For the text-containing cell, return its midpoint in (x, y) coordinate format. 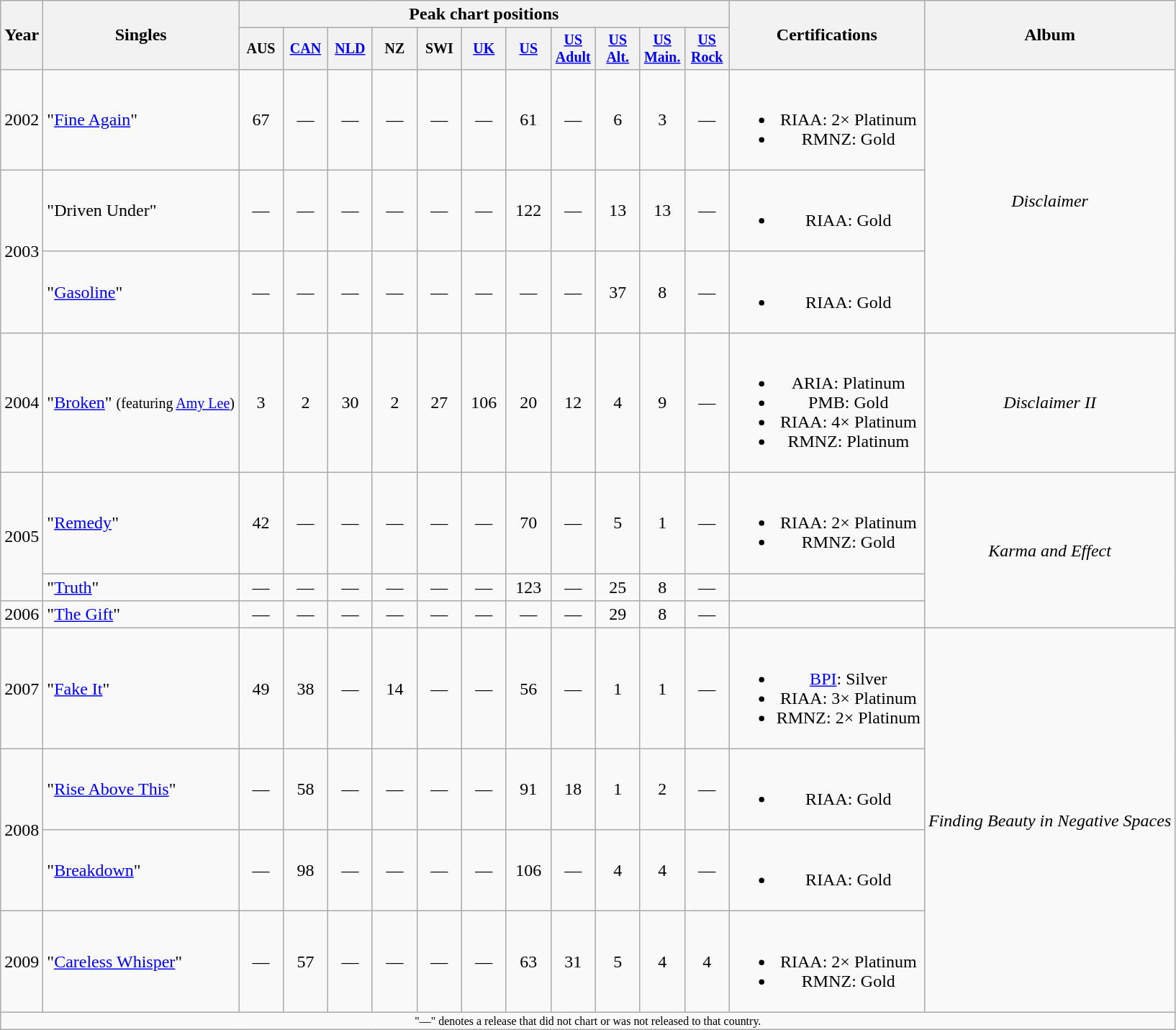
UK (484, 49)
USMain. (662, 49)
Year (22, 35)
Certifications (826, 35)
56 (528, 688)
"Rise Above This" (141, 789)
57 (305, 962)
38 (305, 688)
Disclaimer (1049, 201)
31 (573, 962)
NLD (350, 49)
2009 (22, 962)
12 (573, 402)
CAN (305, 49)
9 (662, 402)
70 (528, 523)
2004 (22, 402)
63 (528, 962)
USRock (707, 49)
20 (528, 402)
"Breakdown" (141, 871)
NZ (394, 49)
91 (528, 789)
Peak chart positions (484, 14)
14 (394, 688)
30 (350, 402)
29 (618, 615)
ARIA: PlatinumPMB: GoldRIAA: 4× PlatinumRMNZ: Platinum (826, 402)
37 (618, 292)
US Adult (573, 49)
42 (261, 523)
2007 (22, 688)
BPI: SilverRIAA: 3× PlatinumRMNZ: 2× Platinum (826, 688)
2002 (22, 119)
USAlt. (618, 49)
"Truth" (141, 587)
"Remedy" (141, 523)
2006 (22, 615)
Album (1049, 35)
US (528, 49)
2003 (22, 251)
AUS (261, 49)
"The Gift" (141, 615)
122 (528, 210)
Singles (141, 35)
SWI (439, 49)
"Fake It" (141, 688)
6 (618, 119)
49 (261, 688)
61 (528, 119)
18 (573, 789)
98 (305, 871)
"Driven Under" (141, 210)
Disclaimer II (1049, 402)
25 (618, 587)
"Gasoline" (141, 292)
"Broken" (featuring Amy Lee) (141, 402)
2005 (22, 537)
2008 (22, 830)
67 (261, 119)
"Careless Whisper" (141, 962)
27 (439, 402)
Finding Beauty in Negative Spaces (1049, 821)
"Fine Again" (141, 119)
123 (528, 587)
"—" denotes a release that did not chart or was not released to that country. (588, 1021)
Karma and Effect (1049, 551)
58 (305, 789)
